Detect which cell encompasses the target text, then output its (X, Y) center coordinate. 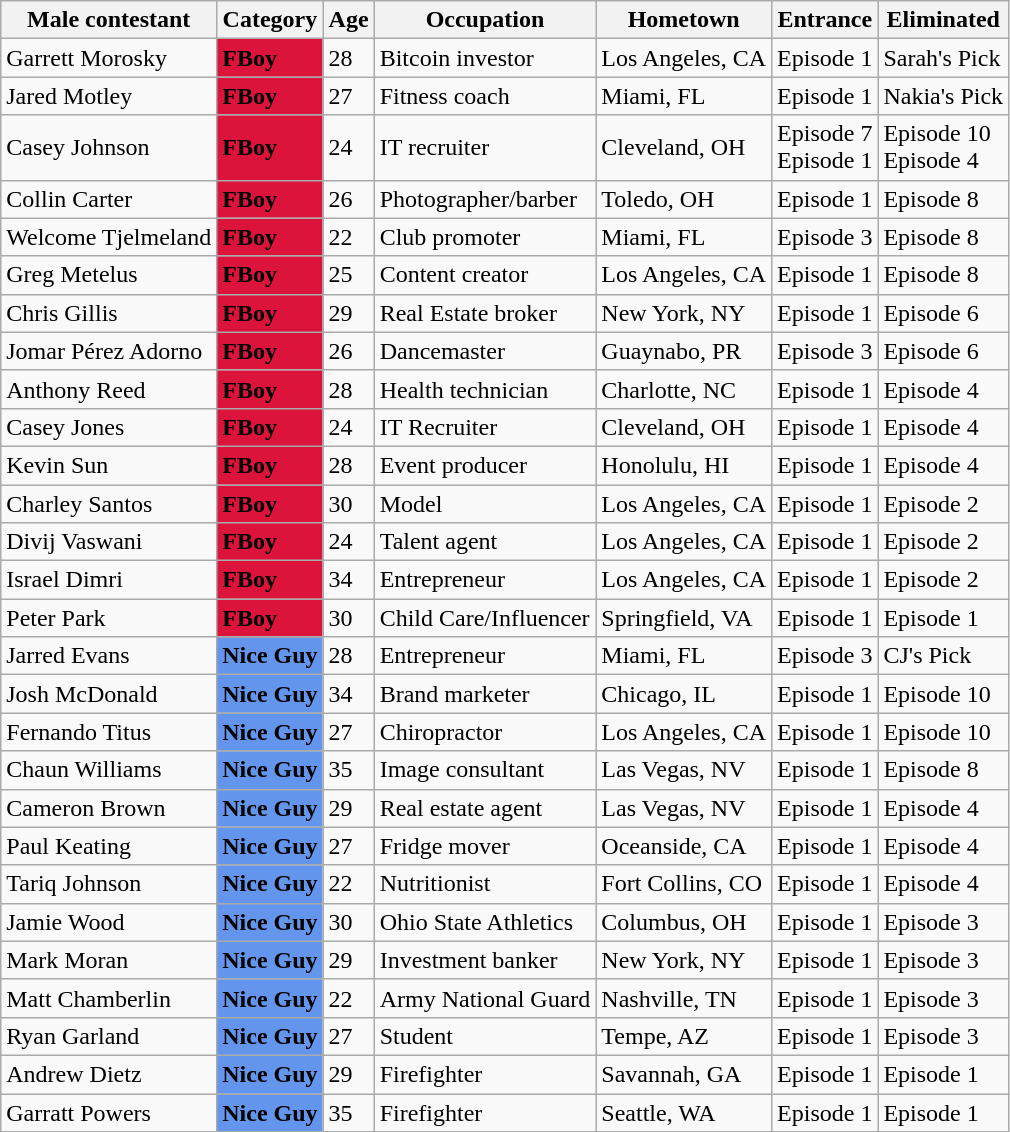
Event producer (485, 465)
Chiropractor (485, 732)
Chicago, IL (684, 694)
Peter Park (109, 618)
Fitness coach (485, 96)
Oceanside, CA (684, 846)
Occupation (485, 20)
Episode 7Episode 1 (825, 148)
Guaynabo, PR (684, 351)
Charley Santos (109, 503)
Collin Carter (109, 199)
Tariq Johnson (109, 884)
Investment banker (485, 960)
Garrett Morosky (109, 58)
Josh McDonald (109, 694)
Anthony Reed (109, 389)
Casey Jones (109, 427)
Eliminated (944, 20)
Image consultant (485, 770)
Talent agent (485, 542)
Dancemaster (485, 351)
Kevin Sun (109, 465)
Male contestant (109, 20)
Nakia's Pick (944, 96)
Honolulu, HI (684, 465)
Chaun Williams (109, 770)
Episode 10Episode 4 (944, 148)
Cameron Brown (109, 808)
Mark Moran (109, 960)
Brand marketer (485, 694)
Bitcoin investor (485, 58)
Chris Gillis (109, 313)
Divij Vaswani (109, 542)
Fridge mover (485, 846)
Garratt Powers (109, 1113)
Toledo, OH (684, 199)
Army National Guard (485, 998)
Student (485, 1036)
Child Care/Influencer (485, 618)
Sarah's Pick (944, 58)
Columbus, OH (684, 922)
25 (348, 275)
Content creator (485, 275)
Nutritionist (485, 884)
Jared Motley (109, 96)
Jarred Evans (109, 656)
Ryan Garland (109, 1036)
Charlotte, NC (684, 389)
Paul Keating (109, 846)
Welcome Tjelmeland (109, 237)
Greg Metelus (109, 275)
Fort Collins, CO (684, 884)
Age (348, 20)
Real Estate broker (485, 313)
Category (270, 20)
Jamie Wood (109, 922)
Model (485, 503)
Club promoter (485, 237)
Savannah, GA (684, 1074)
Photographer/barber (485, 199)
Jomar Pérez Adorno (109, 351)
Nashville, TN (684, 998)
CJ's Pick (944, 656)
Health technician (485, 389)
Seattle, WA (684, 1113)
Andrew Dietz (109, 1074)
Fernando Titus (109, 732)
IT recruiter (485, 148)
Israel Dimri (109, 580)
Entrance (825, 20)
Tempe, AZ (684, 1036)
Hometown (684, 20)
Springfield, VA (684, 618)
Real estate agent (485, 808)
Casey Johnson (109, 148)
Matt Chamberlin (109, 998)
IT Recruiter (485, 427)
Ohio State Athletics (485, 922)
